Pinpoint the cell where the given text exists, returning its (x, y) midpoint coordinate. 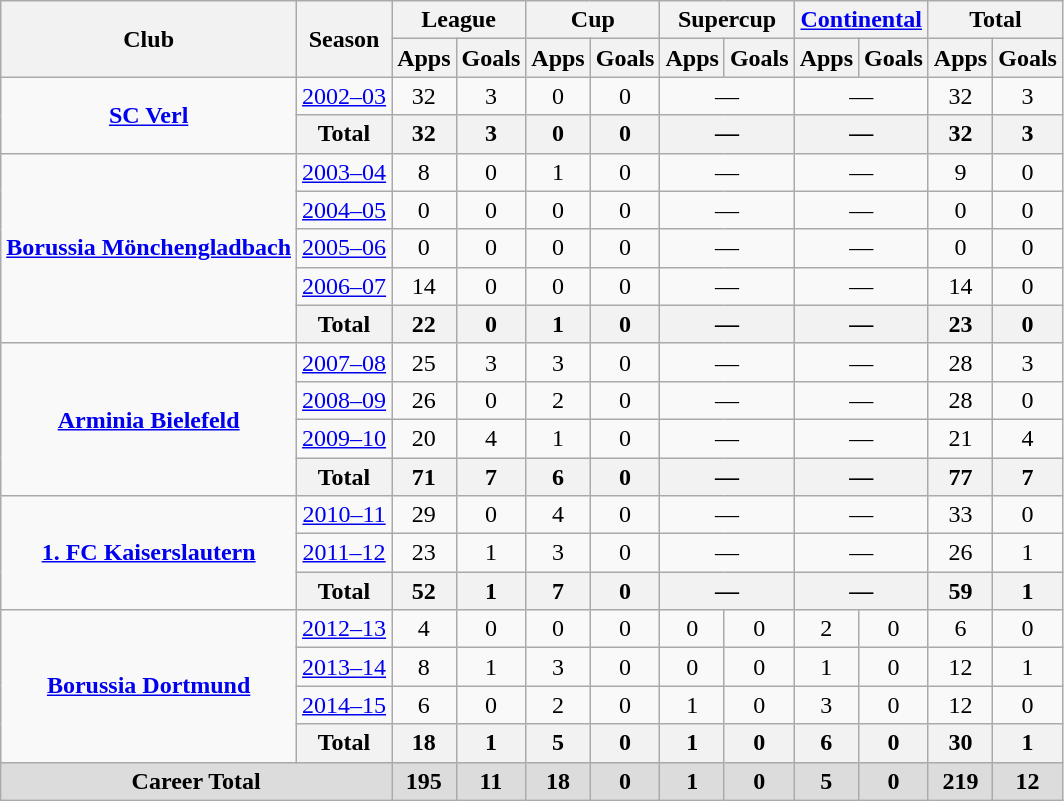
2012–13 (344, 629)
Cup (593, 20)
25 (424, 362)
2006–07 (344, 286)
2004–05 (344, 210)
Arminia Bielefeld (149, 419)
Borussia Dortmund (149, 686)
2007–08 (344, 362)
2010–11 (344, 515)
77 (960, 477)
219 (960, 781)
2014–15 (344, 705)
2003–04 (344, 172)
Supercup (727, 20)
9 (960, 172)
33 (960, 515)
71 (424, 477)
Continental (861, 20)
SC Verl (149, 115)
1. FC Kaiserslautern (149, 553)
11 (491, 781)
195 (424, 781)
30 (960, 743)
Career Total (196, 781)
29 (424, 515)
52 (424, 591)
Borussia Mönchengladbach (149, 248)
2013–14 (344, 667)
21 (960, 438)
2005–06 (344, 248)
22 (424, 324)
59 (960, 591)
20 (424, 438)
2002–03 (344, 96)
2009–10 (344, 438)
2008–09 (344, 400)
Club (149, 39)
League (459, 20)
Season (344, 39)
2011–12 (344, 553)
